Capture the cell that displays the provided text and extract its (x, y) central coordinate. 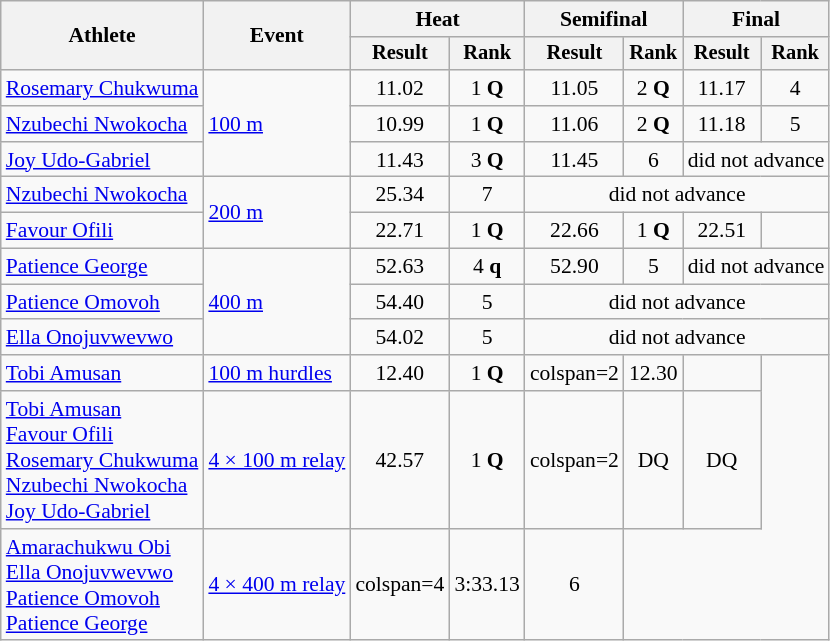
Final (756, 19)
4 × 400 m relay (276, 585)
22.66 (574, 231)
12.30 (654, 373)
200 m (276, 212)
11.43 (400, 160)
54.02 (400, 338)
25.34 (400, 195)
10.99 (400, 124)
Semifinal (604, 19)
4 (796, 88)
52.63 (400, 267)
400 m (276, 302)
4 × 100 m relay (276, 460)
Ella Onojuvwevwo (102, 338)
Event (276, 36)
11.17 (722, 88)
3:33.13 (486, 585)
Amarachukwu ObiElla OnojuvwevwoPatience OmovohPatience George (102, 585)
4 q (486, 267)
colspan=4 (400, 585)
11.18 (722, 124)
Rosemary Chukwuma (102, 88)
Athlete (102, 36)
3 Q (486, 160)
Tobi Amusan (102, 373)
12.40 (400, 373)
100 m (276, 124)
11.02 (400, 88)
Joy Udo-Gabriel (102, 160)
22.51 (722, 231)
Tobi AmusanFavour OfiliRosemary ChukwumaNzubechi NwokochaJoy Udo-Gabriel (102, 460)
52.90 (574, 267)
11.06 (574, 124)
7 (486, 195)
Heat (438, 19)
42.57 (400, 460)
Favour Ofili (102, 231)
100 m hurdles (276, 373)
Patience George (102, 267)
22.71 (400, 231)
54.40 (400, 302)
11.45 (574, 160)
11.05 (574, 88)
Patience Omovoh (102, 302)
